Detect which cell encompasses the target text, then output its (X, Y) center coordinate. 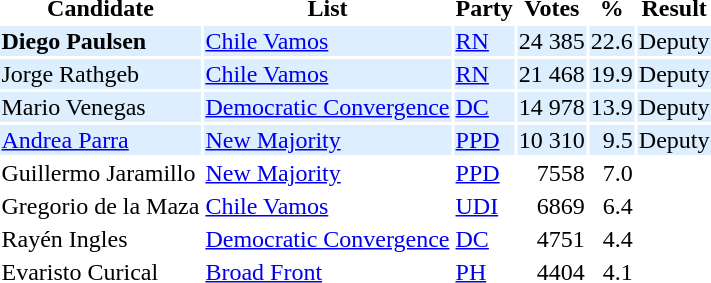
24 385 (552, 41)
10 310 (552, 140)
7.0 (612, 173)
6.4 (612, 206)
9.5 (612, 140)
Gregorio de la Maza (100, 206)
13.9 (612, 107)
4751 (552, 239)
Diego Paulsen (100, 41)
Mario Venegas (100, 107)
7558 (552, 173)
Andrea Parra (100, 140)
Guillermo Jaramillo (100, 173)
UDI (484, 206)
14 978 (552, 107)
21 468 (552, 74)
19.9 (612, 74)
Jorge Rathgeb (100, 74)
4.4 (612, 239)
Rayén Ingles (100, 239)
6869 (552, 206)
22.6 (612, 41)
